Determine the [X, Y] coordinate at the center of the cell enclosing the given text.  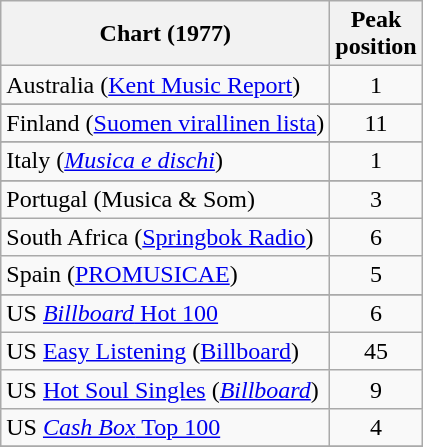
Italy (Musica e dischi) [166, 161]
Portugal (Musica & Som) [166, 199]
South Africa (Springbok Radio) [166, 237]
US Cash Box Top 100 [166, 427]
US Hot Soul Singles (Billboard) [166, 389]
4 [376, 427]
Spain (PROMUSICAE) [166, 275]
US Billboard Hot 100 [166, 313]
Finland (Suomen virallinen lista) [166, 123]
11 [376, 123]
Australia (Kent Music Report) [166, 85]
45 [376, 351]
US Easy Listening (Billboard) [166, 351]
Chart (1977) [166, 34]
9 [376, 389]
5 [376, 275]
3 [376, 199]
Peakposition [376, 34]
